Output the (x, y) coordinate of the center of the cell containing the given text.  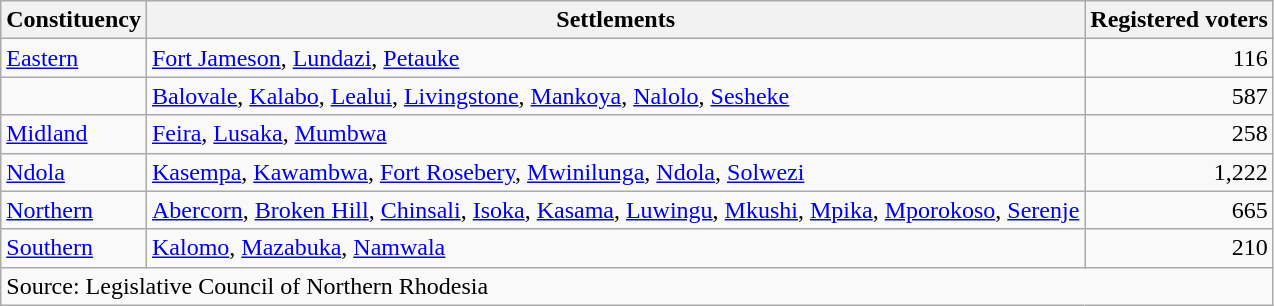
Registered voters (1180, 20)
587 (1180, 96)
Constituency (74, 20)
Source: Legislative Council of Northern Rhodesia (638, 286)
Fort Jameson, Lundazi, Petauke (615, 58)
210 (1180, 248)
Eastern (74, 58)
Northern (74, 210)
Kasempa, Kawambwa, Fort Rosebery, Mwinilunga, Ndola, Solwezi (615, 172)
Kalomo, Mazabuka, Namwala (615, 248)
Settlements (615, 20)
Abercorn, Broken Hill, Chinsali, Isoka, Kasama, Luwingu, Mkushi, Mpika, Mporokoso, Serenje (615, 210)
Feira, Lusaka, Mumbwa (615, 134)
116 (1180, 58)
Balovale, Kalabo, Lealui, Livingstone, Mankoya, Nalolo, Sesheke (615, 96)
1,222 (1180, 172)
258 (1180, 134)
Midland (74, 134)
665 (1180, 210)
Ndola (74, 172)
Southern (74, 248)
